From the cell containing the given text, extract its center point as (x, y) coordinate. 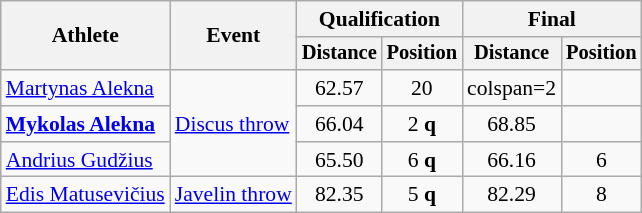
65.50 (340, 160)
82.35 (340, 195)
Javelin throw (234, 195)
82.29 (512, 195)
62.57 (340, 88)
Edis Matusevičius (86, 195)
Martynas Alekna (86, 88)
6 q (422, 160)
Athlete (86, 36)
20 (422, 88)
68.85 (512, 124)
Final (552, 19)
6 (601, 160)
5 q (422, 195)
Discus throw (234, 124)
Andrius Gudžius (86, 160)
66.04 (340, 124)
Qualification (380, 19)
2 q (422, 124)
Mykolas Alekna (86, 124)
8 (601, 195)
colspan=2 (512, 88)
66.16 (512, 160)
Event (234, 36)
